Locate the cell with the specified text and output its (x, y) center coordinate. 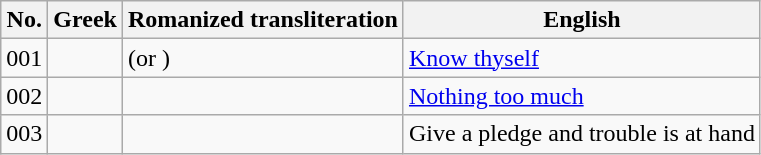
Know thyself (582, 58)
Romanized transliteration (262, 20)
Give a pledge and trouble is at hand (582, 134)
Greek (86, 20)
002 (24, 96)
001 (24, 58)
English (582, 20)
No. (24, 20)
003 (24, 134)
Nothing too much (582, 96)
(or ) (262, 58)
